Return [x, y] of the center of cell containing provided text 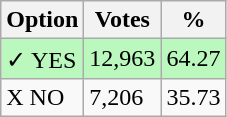
35.73 [194, 97]
64.27 [194, 59]
Option [42, 20]
✓ YES [42, 59]
Votes [122, 20]
% [194, 20]
12,963 [122, 59]
7,206 [122, 97]
X NO [42, 97]
